Scan for the cell matching the given text and deliver its [x, y] coordinate at center. 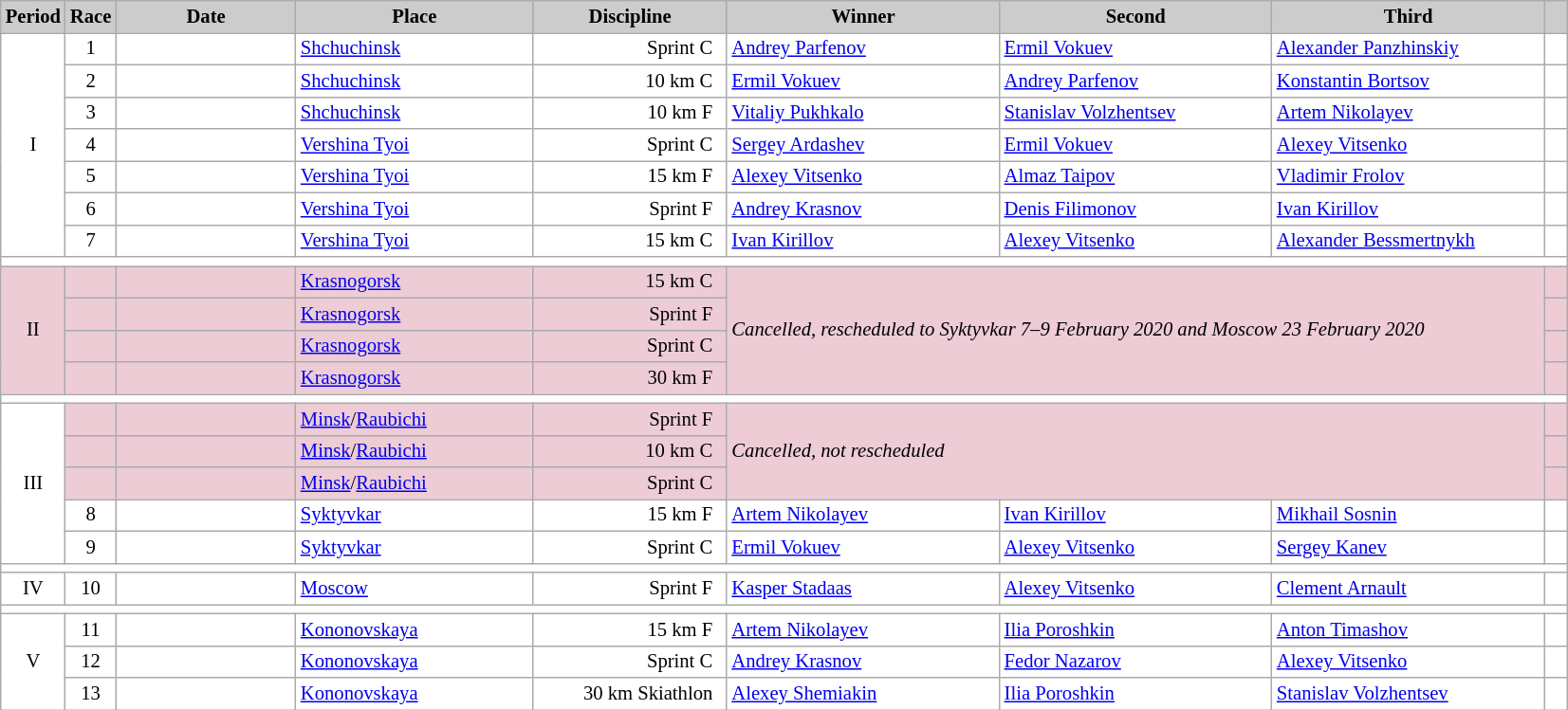
Third [1408, 16]
9 [91, 547]
Kasper Stadaas [863, 589]
12 [91, 662]
6 [91, 209]
30 km Skiathlon [630, 693]
Mikhail Sosnin [1408, 515]
Discipline [630, 16]
Alexander Panzhinskiy [1408, 48]
Sergey Ardashev [863, 145]
Anton Timashov [1408, 629]
Clement Arnault [1408, 589]
Konstantin Bortsov [1408, 81]
III [33, 483]
8 [91, 515]
11 [91, 629]
5 [91, 176]
2 [91, 81]
1 [91, 48]
Alexander Bessmertnykh [1408, 241]
Winner [863, 16]
13 [91, 693]
I [33, 144]
Denis Filimonov [1136, 209]
Place [415, 16]
Race [91, 16]
10 [91, 589]
Fedor Nazarov [1136, 662]
3 [91, 113]
Vladimir Frolov [1408, 176]
Cancelled, rescheduled to Syktyvkar 7–9 February 2020 and Moscow 23 February 2020 [1135, 330]
Sergey Kanev [1408, 547]
Date [206, 16]
IV [33, 589]
Almaz Taipov [1136, 176]
30 km F [630, 378]
Alexey Shemiakin [863, 693]
10 km F [630, 113]
Period [33, 16]
4 [91, 145]
Moscow [415, 589]
Cancelled, not rescheduled [1135, 451]
Second [1136, 16]
7 [91, 241]
II [33, 330]
Vitaliy Pukhkalo [863, 113]
V [33, 662]
